Scan for the cell matching the given text and deliver its [X, Y] coordinate at center. 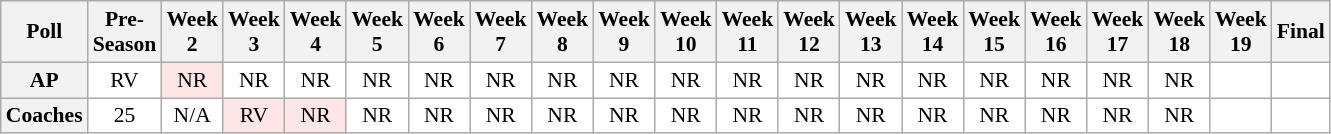
Week18 [1179, 32]
Week17 [1118, 32]
Coaches [44, 116]
Week15 [994, 32]
Pre-Season [125, 32]
Week7 [501, 32]
Week8 [562, 32]
Poll [44, 32]
Final [1301, 32]
Week9 [624, 32]
Week5 [377, 32]
Week6 [439, 32]
Week12 [809, 32]
Week14 [933, 32]
N/A [192, 116]
Week4 [316, 32]
Week11 [748, 32]
Week16 [1056, 32]
AP [44, 80]
Week2 [192, 32]
Week19 [1241, 32]
Week3 [254, 32]
25 [125, 116]
Week13 [871, 32]
Week10 [686, 32]
